Determine the [X, Y] coordinate at the center of the cell enclosing the given text.  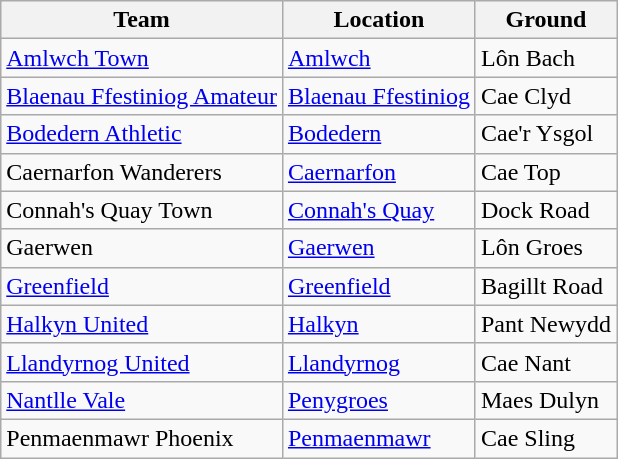
Penmaenmawr [378, 438]
Blaenau Ffestiniog [378, 96]
Connah's Quay [378, 210]
Lôn Groes [546, 248]
Dock Road [546, 210]
Caernarfon [378, 172]
Cae Top [546, 172]
Cae'r Ysgol [546, 134]
Nantlle Vale [142, 400]
Halkyn United [142, 324]
Caernarfon Wanderers [142, 172]
Bodedern Athletic [142, 134]
Cae Clyd [546, 96]
Llandyrnog [378, 362]
Blaenau Ffestiniog Amateur [142, 96]
Penmaenmawr Phoenix [142, 438]
Ground [546, 20]
Amlwch [378, 58]
Bagillt Road [546, 286]
Halkyn [378, 324]
Connah's Quay Town [142, 210]
Cae Sling [546, 438]
Penygroes [378, 400]
Team [142, 20]
Bodedern [378, 134]
Location [378, 20]
Llandyrnog United [142, 362]
Cae Nant [546, 362]
Maes Dulyn [546, 400]
Lôn Bach [546, 58]
Amlwch Town [142, 58]
Pant Newydd [546, 324]
